Capture the cell that displays the provided text and extract its [x, y] central coordinate. 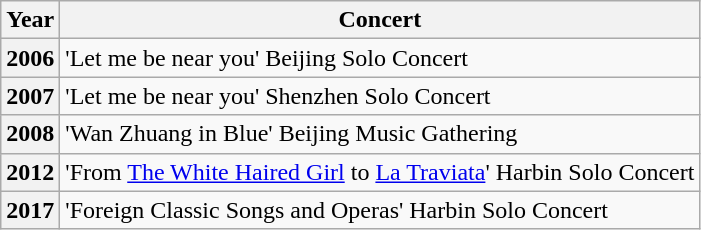
Year [30, 20]
'Let me be near you' Beijing Solo Concert [380, 58]
'Let me be near you' Shenzhen Solo Concert [380, 96]
'Foreign Classic Songs and Operas' Harbin Solo Concert [380, 210]
Concert [380, 20]
'From The White Haired Girl to La Traviata' Harbin Solo Concert [380, 172]
2006 [30, 58]
2012 [30, 172]
'Wan Zhuang in Blue' Beijing Music Gathering [380, 134]
2008 [30, 134]
2007 [30, 96]
2017 [30, 210]
